Return (X, Y) of the center of cell containing provided text 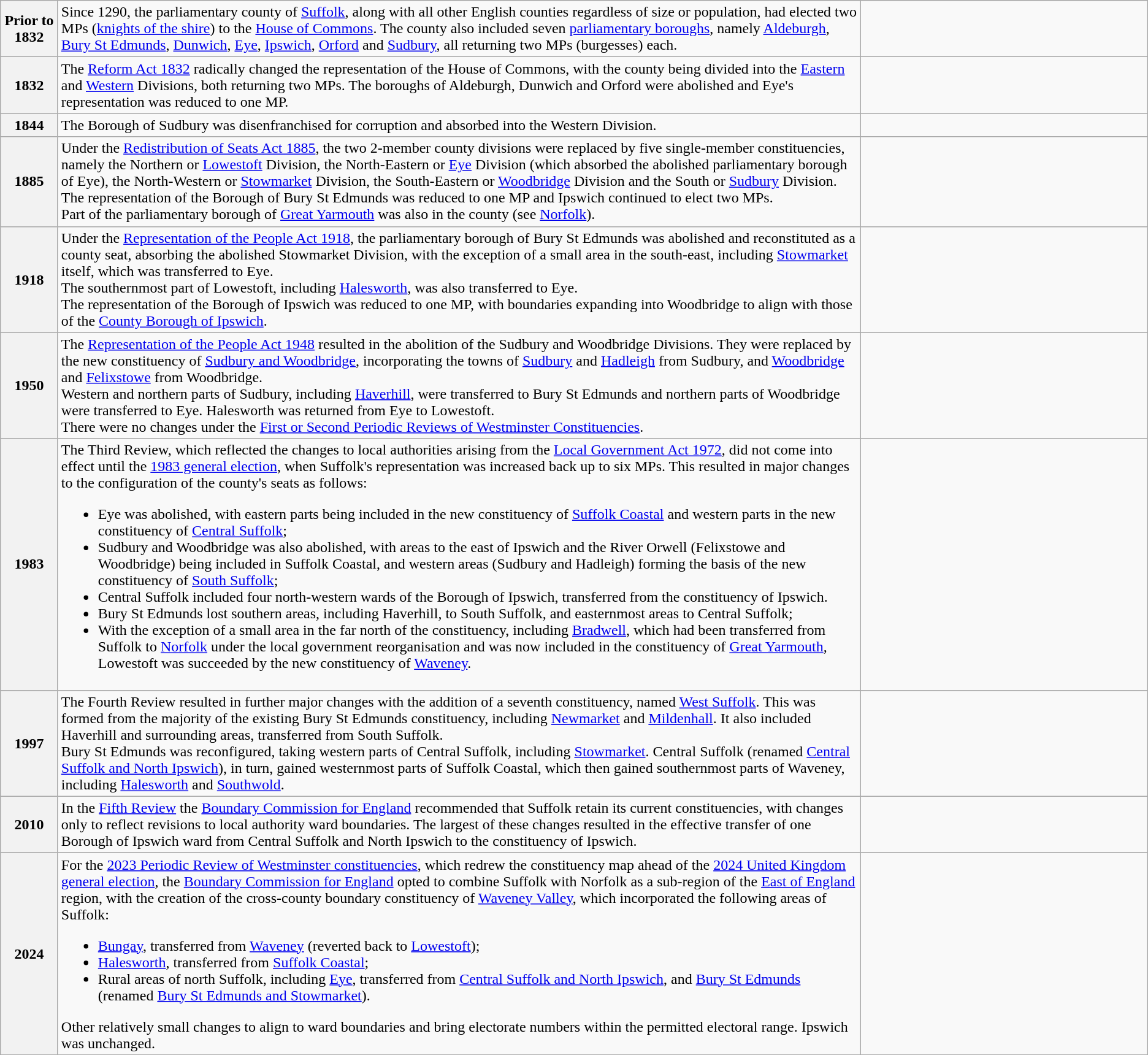
1832 (29, 85)
1997 (29, 743)
2010 (29, 824)
1983 (29, 564)
The Borough of Sudbury was disenfranchised for corruption and absorbed into the Western Division. (459, 125)
1885 (29, 182)
Prior to 1832 (29, 29)
1950 (29, 385)
2024 (29, 953)
1844 (29, 125)
1918 (29, 280)
